Pinpoint the cell where the given text exists, returning its (X, Y) midpoint coordinate. 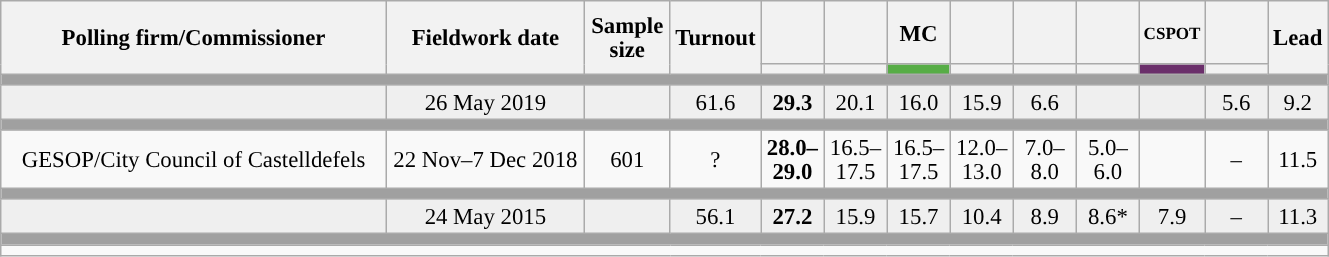
8.9 (1044, 218)
22 Nov–7 Dec 2018 (485, 160)
11.5 (1298, 160)
601 (627, 160)
Turnout (716, 38)
Fieldwork date (485, 38)
24 May 2015 (485, 218)
15.7 (918, 218)
Sample size (627, 38)
20.1 (856, 102)
56.1 (716, 218)
GESOP/City Council of Castelldefels (194, 160)
CSPOT (1172, 32)
? (716, 160)
26 May 2019 (485, 102)
MC (918, 32)
16.0 (918, 102)
7.0–8.0 (1044, 160)
28.0–29.0 (792, 160)
12.0–13.0 (982, 160)
7.9 (1172, 218)
9.2 (1298, 102)
5.0–6.0 (1108, 160)
11.3 (1298, 218)
27.2 (792, 218)
5.6 (1236, 102)
6.6 (1044, 102)
Polling firm/Commissioner (194, 38)
Lead (1298, 38)
29.3 (792, 102)
8.6* (1108, 218)
10.4 (982, 218)
61.6 (716, 102)
